For the text-containing cell, return its midpoint in (x, y) coordinate format. 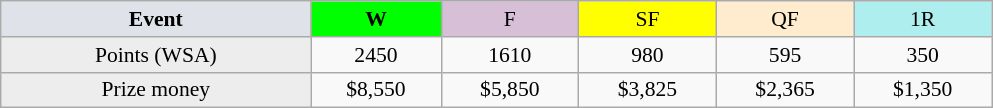
Event (156, 19)
2450 (376, 55)
$1,350 (923, 90)
1610 (510, 55)
$5,850 (510, 90)
$3,825 (648, 90)
595 (785, 55)
350 (923, 55)
980 (648, 55)
Points (WSA) (156, 55)
1R (923, 19)
$8,550 (376, 90)
QF (785, 19)
$2,365 (785, 90)
Prize money (156, 90)
F (510, 19)
SF (648, 19)
W (376, 19)
